Return [x, y] of the center of cell containing provided text 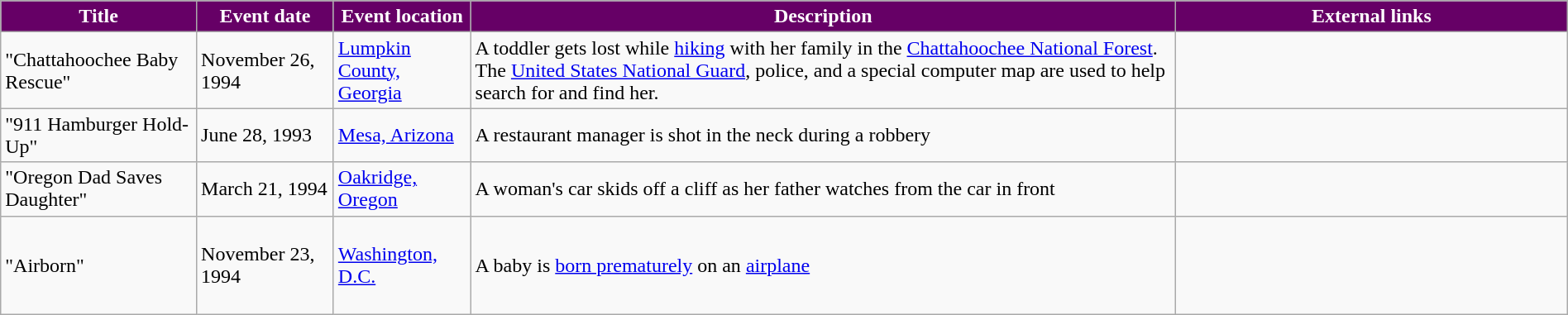
Washington, D.C. [402, 265]
"Airborn" [99, 265]
Lumpkin County, Georgia [402, 70]
Description [824, 17]
"Oregon Dad Saves Daughter" [99, 189]
November 23, 1994 [265, 265]
June 28, 1993 [265, 136]
External links [1372, 17]
Event location [402, 17]
Oakridge, Oregon [402, 189]
A restaurant manager is shot in the neck during a robbery [824, 136]
March 21, 1994 [265, 189]
"911 Hamburger Hold-Up" [99, 136]
"Chattahoochee Baby Rescue" [99, 70]
Title [99, 17]
November 26, 1994 [265, 70]
Mesa, Arizona [402, 136]
A woman's car skids off a cliff as her father watches from the car in front [824, 189]
Event date [265, 17]
A baby is born prematurely on an airplane [824, 265]
